Detect which cell encompasses the target text, then output its [X, Y] center coordinate. 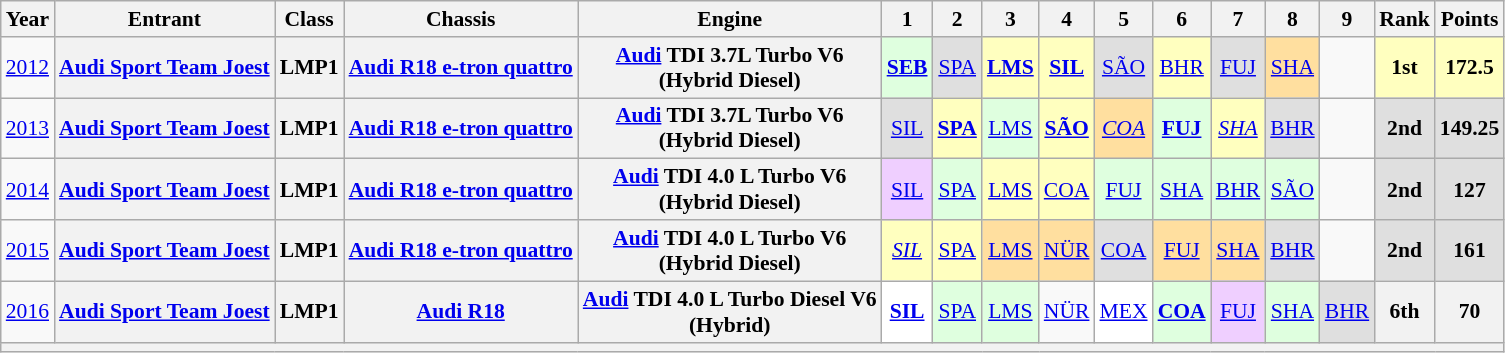
1 [908, 19]
8 [1292, 19]
3 [1010, 19]
2014 [28, 190]
9 [1348, 19]
2016 [28, 312]
4 [1067, 19]
2015 [28, 250]
2013 [28, 128]
70 [1470, 312]
Year [28, 19]
161 [1470, 250]
5 [1123, 19]
127 [1470, 190]
7 [1238, 19]
149.25 [1470, 128]
SEB [908, 68]
172.5 [1470, 68]
1st [1404, 68]
Points [1470, 19]
Rank [1404, 19]
6 [1182, 19]
MEX [1123, 312]
2012 [28, 68]
Audi TDI 4.0 L Turbo Diesel V6(Hybrid) [730, 312]
Audi R18 [461, 312]
2 [958, 19]
Class [310, 19]
Engine [730, 19]
Chassis [461, 19]
Entrant [164, 19]
6th [1404, 312]
